Pinpoint the cell where the given text exists, returning its (X, Y) midpoint coordinate. 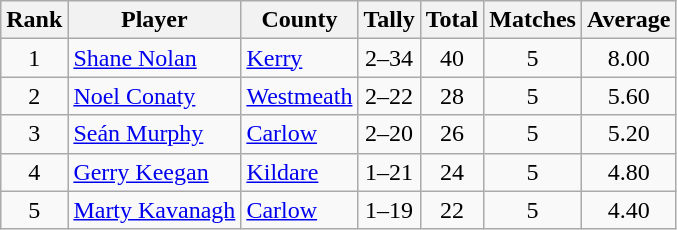
2–22 (389, 96)
Westmeath (300, 96)
Tally (389, 20)
4.80 (628, 172)
4 (34, 172)
Seán Murphy (154, 134)
40 (452, 58)
2–20 (389, 134)
1–21 (389, 172)
Kerry (300, 58)
Matches (533, 20)
County (300, 20)
1 (34, 58)
8.00 (628, 58)
Average (628, 20)
5.60 (628, 96)
1–19 (389, 210)
Total (452, 20)
24 (452, 172)
Noel Conaty (154, 96)
22 (452, 210)
26 (452, 134)
Shane Nolan (154, 58)
Gerry Keegan (154, 172)
2–34 (389, 58)
Marty Kavanagh (154, 210)
Rank (34, 20)
2 (34, 96)
4.40 (628, 210)
28 (452, 96)
5.20 (628, 134)
Kildare (300, 172)
3 (34, 134)
Player (154, 20)
